Detect which cell encompasses the target text, then output its [X, Y] center coordinate. 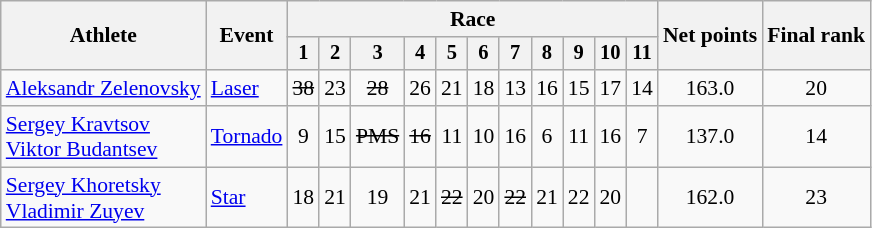
137.0 [710, 136]
13 [515, 88]
Sergey KhoretskyVladimir Zuyev [104, 198]
162.0 [710, 198]
1 [303, 54]
Laser [247, 88]
26 [420, 88]
4 [420, 54]
Sergey KravtsovViktor Budantsev [104, 136]
17 [610, 88]
Aleksandr Zelenovsky [104, 88]
38 [303, 88]
19 [378, 198]
3 [378, 54]
Net points [710, 36]
8 [547, 54]
Tornado [247, 136]
Race [472, 19]
2 [335, 54]
28 [378, 88]
5 [452, 54]
163.0 [710, 88]
Star [247, 198]
Final rank [816, 36]
PMS [378, 136]
Athlete [104, 36]
Event [247, 36]
